Find where the given text appears and provide that cell's center as [x, y] coordinate. 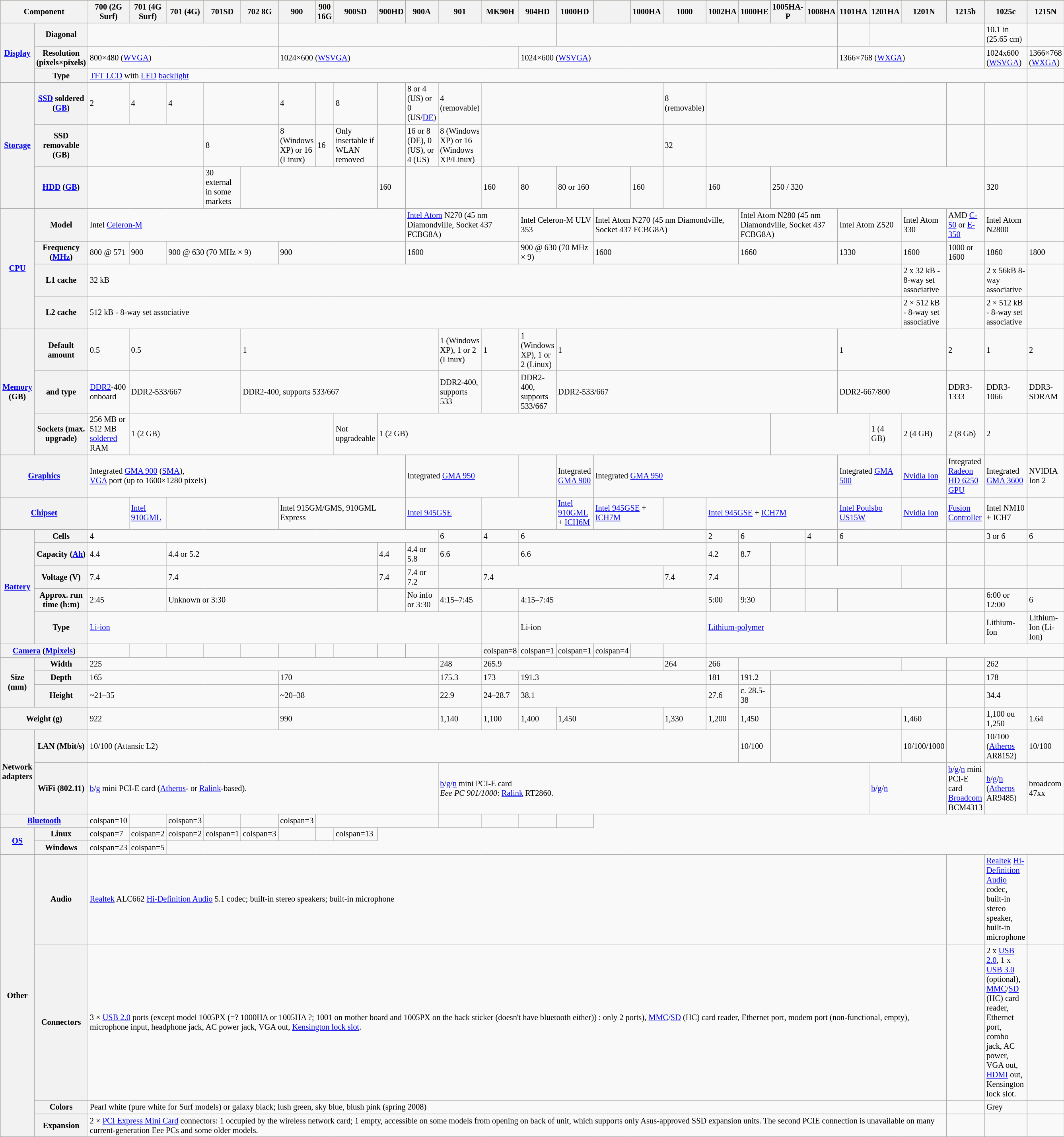
Graphics [44, 476]
2:45 [127, 600]
701SD [222, 12]
Resolution (pixels×pixels) [61, 58]
5:00 [722, 600]
900HD [391, 12]
2 (4 GB) [924, 434]
Component [44, 12]
10.1 in (25.65 cm) [1006, 35]
Expansion [61, 1125]
32 [684, 146]
NVIDIA Ion 2 [1045, 476]
265.9 [572, 664]
Intel Atom N280 (45 nm Diamondville, Socket 437 FCBG8A) [788, 225]
Colors [61, 1107]
8 (Windows XP) or 16 (Windows XP/Linux) [460, 146]
~20–38 [358, 696]
1,100 ou 1,250 [1006, 719]
Battery [18, 587]
1000 [684, 12]
7.4 or 7.2 [422, 577]
Audio [61, 899]
Unknown or 3:30 [272, 600]
4.4 or 5.8 [422, 554]
Realtek Hi-Definition Audio codec, built-in stereo speaker, built-in microphone [1006, 899]
b/g/n [908, 788]
38.1 [613, 696]
901 [460, 12]
701 (4G Surf) [148, 12]
1000HA [647, 12]
6:00 or 12:00 [1006, 600]
1201N [924, 12]
Other [18, 996]
2 (8 Gb) [965, 434]
Pearl white (pure white for Surf models) or galaxy black; lush green, sky blue, blush pink (spring 2008) [517, 1107]
1000HE [755, 12]
b/g/n (Atheros AR9485) [1006, 788]
Windows [61, 847]
DDR3-1333 [965, 392]
b/g/n mini PCI-E card Broadcom BCM4313 [965, 788]
700 (2G Surf) [109, 12]
904HD [537, 12]
Intel Atom 330 [924, 225]
2 x 32 kB - 8-way set associative [924, 280]
Sockets (max. upgrade) [61, 434]
SSD removable (GB) [61, 146]
4 (removable) [460, 103]
32 kB [495, 280]
191.3 [613, 677]
WiFi (802.11) [61, 788]
1,460 [924, 719]
L2 cache [61, 313]
264 [684, 664]
SSD soldered (GB) [61, 103]
225 [263, 664]
colspan=5 [148, 847]
1201HA [885, 12]
1,400 [537, 719]
10/100 (Atheros AR8152) [1006, 746]
~21–35 [183, 696]
1,140 [460, 719]
2 x 56kB 8-way associative [1006, 280]
1.64 [1045, 719]
colspan=10 [109, 821]
Not upgradeable [356, 434]
Intel Celeron-M [247, 225]
Integrated GMA 500 [869, 476]
800×480 (WVGA) [183, 58]
1 (4 GB) [885, 434]
Voltage (V) [61, 577]
Intel Poulsbo US15W [869, 513]
Bluetooth [44, 821]
1025c [1006, 12]
Frequency (MHz) [61, 253]
10/100/1000 [924, 746]
Intel Celeron-M ULV 353 [556, 225]
8 or 4 (US) or 0 (US/DE) [422, 103]
27.6 [722, 696]
22.9 [460, 696]
2 x USB 2.0, 1 x USB 3.0 (optional), MMC/SD (HC) card reader, Ethernet port, combo jack, AC power, VGA out, HDMI out, Kensington lock slot. [1006, 1022]
900A [422, 12]
1860 [1006, 253]
9:30 [755, 600]
AMD C-50 or E-350 [965, 225]
Capacity (Ah) [61, 554]
900 16G [325, 12]
Integrated Radeon HD 6250 GPU [965, 476]
1000HD [575, 12]
CPU [18, 269]
MK90H [500, 12]
Camera (Mpixels) [44, 651]
Integrated GMA 900 (SMA), VGA port (up to 1600×1280 pixels) [247, 476]
900SD [356, 12]
Intel Atom N2800 [1006, 225]
Intel NM10 + ICH7 [1006, 513]
80 [537, 187]
702 8G [260, 12]
DDR3-SDRAM [1045, 392]
173 [500, 677]
Weight (g) [44, 719]
320 [1006, 187]
10/100 (Attansic L2) [413, 746]
colspan=7 [109, 834]
Integrated GMA 3600 [1006, 476]
34.4 [1006, 696]
colspan=4 [612, 651]
Integrated GMA 900 [575, 476]
Height [61, 696]
170 [358, 677]
Diagonal [61, 35]
1215N [1045, 12]
30 external in some markets [222, 187]
TFT LCD with LED backlight [558, 76]
DDR3-1066 [1006, 392]
DDR2-400 onboard [109, 392]
Chipset [44, 513]
Intel Atom Z520 [869, 225]
Lithium-polymer [827, 628]
Model [61, 225]
Intel 915GM/GMS, 910GML Express [342, 513]
191.2 [755, 677]
colspan=8 [500, 651]
1008HA [822, 12]
Connectors [61, 1022]
165 [183, 677]
broadcom 47xx [1045, 788]
24–28.7 [500, 696]
Realtek ALC662 Hi-Definition Audio 5.1 codec; built-in stereo speakers; built-in microphone [517, 899]
Intel 945GSE [443, 513]
Storage [18, 146]
b/g mini PCI-E card (Atheros- or Ralink-based). [263, 788]
Fusion Controller [965, 513]
16 [325, 146]
colspan=13 [356, 834]
250 / 320 [877, 187]
HDD (GB) [61, 187]
1,100 [500, 719]
Depth [61, 677]
16 or 8 (DE), 0 (US), or 4 (US) [422, 146]
1330 [869, 253]
1215b [965, 12]
262 [1006, 664]
and type [61, 392]
512 kB - 8-way set associative [495, 313]
DDR2-667/800 [892, 392]
Approx. run time (h:m) [61, 600]
800 @ 571 [109, 253]
c. 28.5-38 [755, 696]
colspan=23 [109, 847]
175.3 [460, 677]
Memory (GB) [18, 392]
181 [722, 677]
990 [358, 719]
8 (removable) [684, 103]
Grey [1006, 1107]
248 [460, 664]
1005HA-P [788, 12]
4.2 [722, 554]
L1 cache [61, 280]
DDR2-400, supports 533 [460, 392]
1101HA [854, 12]
Lithium-Ion [1006, 628]
Default amount [61, 350]
8.7 [755, 554]
Width [61, 664]
Size (mm) [18, 682]
8 (Windows XP) or 16 (Linux) [297, 146]
Lithium-Ion (Li-Ion) [1045, 628]
1000 or 1600 [965, 253]
4.4 or 5.2 [272, 554]
OS [18, 841]
1002HA [722, 12]
266 [722, 664]
80 or 160 [593, 187]
Intel 910GML + ICH6M [575, 513]
1,200 [722, 719]
Network adapters [18, 772]
256 MB or 512 MB soldered RAM [109, 434]
LAN (Mbit/s) [61, 746]
1,330 [684, 719]
Intel 910GML [148, 513]
1024x600 (WSVGA) [1006, 58]
178 [1006, 677]
701 (4G) [185, 12]
b/g/n mini PCI-E card Eee PC 901/1000: Ralink RT2860. [654, 788]
1800 [1045, 253]
Display [18, 52]
1660 [788, 253]
Only insertable if WLAN removed [356, 146]
No info or 3:30 [422, 600]
Cells [61, 536]
3 or 6 [1006, 536]
922 [183, 719]
Linux [61, 834]
